Provide the [x, y] coordinate of the cell's center where the given text is located.  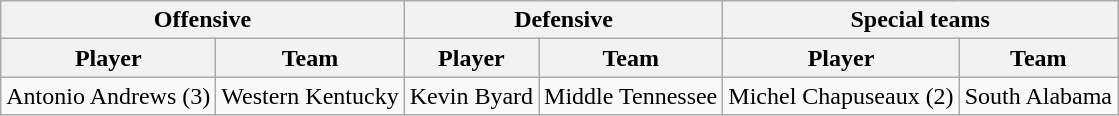
Middle Tennessee [631, 96]
South Alabama [1038, 96]
Michel Chapuseaux (2) [841, 96]
Kevin Byard [471, 96]
Offensive [202, 20]
Special teams [920, 20]
Defensive [564, 20]
Antonio Andrews (3) [108, 96]
Western Kentucky [310, 96]
